Find where the given text appears and provide that cell's center as (X, Y) coordinate. 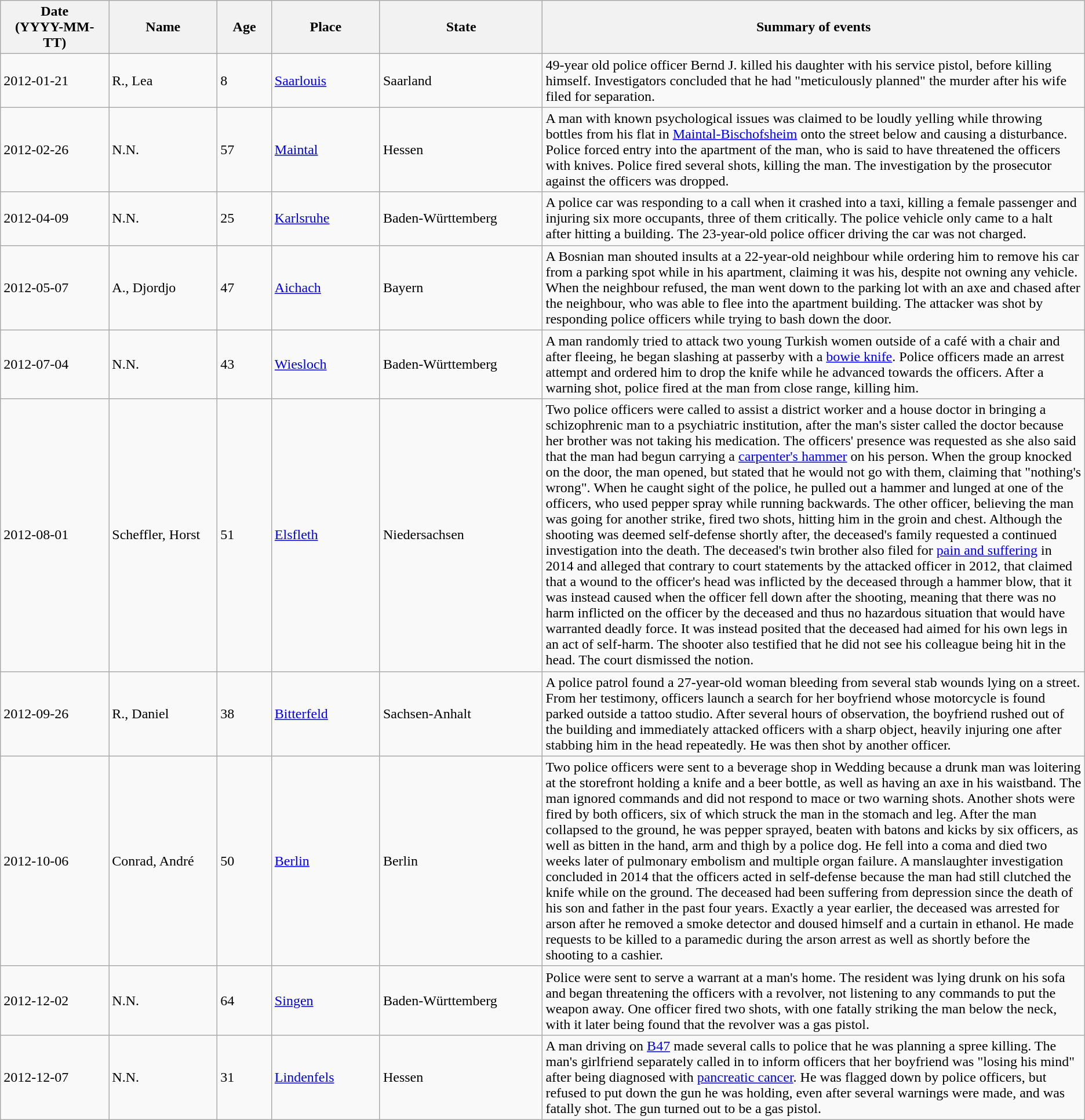
43 (245, 364)
Lindenfels (326, 1077)
64 (245, 1001)
8 (245, 81)
2012-07-04 (54, 364)
Aichach (326, 288)
Age (245, 27)
A., Djordjo (163, 288)
51 (245, 535)
R., Lea (163, 81)
50 (245, 861)
Saarland (461, 81)
Date(YYYY-MM-TT) (54, 27)
Elsfleth (326, 535)
Summary of events (814, 27)
Maintal (326, 150)
Singen (326, 1001)
Niedersachsen (461, 535)
Bitterfeld (326, 714)
57 (245, 150)
2012-12-07 (54, 1077)
Bayern (461, 288)
Karlsruhe (326, 219)
R., Daniel (163, 714)
25 (245, 219)
2012-05-07 (54, 288)
Scheffler, Horst (163, 535)
Conrad, André (163, 861)
State (461, 27)
Saarlouis (326, 81)
47 (245, 288)
2012-10-06 (54, 861)
Name (163, 27)
Place (326, 27)
2012-02-26 (54, 150)
2012-12-02 (54, 1001)
2012-09-26 (54, 714)
2012-04-09 (54, 219)
Sachsen-Anhalt (461, 714)
2012-08-01 (54, 535)
38 (245, 714)
2012-01-21 (54, 81)
31 (245, 1077)
Wiesloch (326, 364)
